Extract the [X, Y] coordinate from the center of the cell holding the provided text.  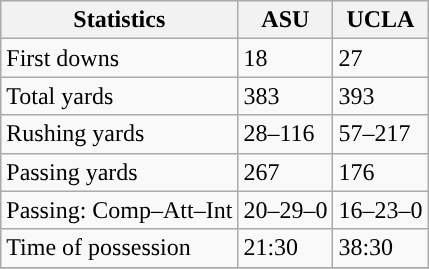
383 [286, 96]
28–116 [286, 134]
27 [380, 58]
Passing yards [120, 172]
Statistics [120, 20]
267 [286, 172]
176 [380, 172]
ASU [286, 20]
393 [380, 96]
First downs [120, 58]
Total yards [120, 96]
20–29–0 [286, 210]
16–23–0 [380, 210]
Passing: Comp–Att–Int [120, 210]
Rushing yards [120, 134]
57–217 [380, 134]
UCLA [380, 20]
18 [286, 58]
38:30 [380, 248]
Time of possession [120, 248]
21:30 [286, 248]
